Detect which cell encompasses the target text, then output its (x, y) center coordinate. 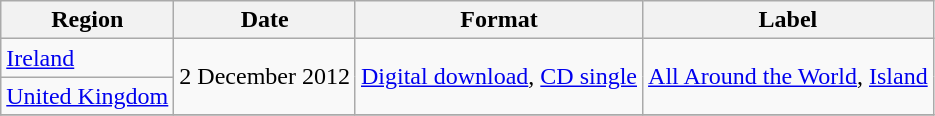
Ireland (88, 58)
Region (88, 20)
Date (265, 20)
Format (498, 20)
Label (788, 20)
Digital download, CD single (498, 77)
United Kingdom (88, 96)
All Around the World, Island (788, 77)
2 December 2012 (265, 77)
